Determine the (X, Y) coordinate at the center of the cell enclosing the given text.  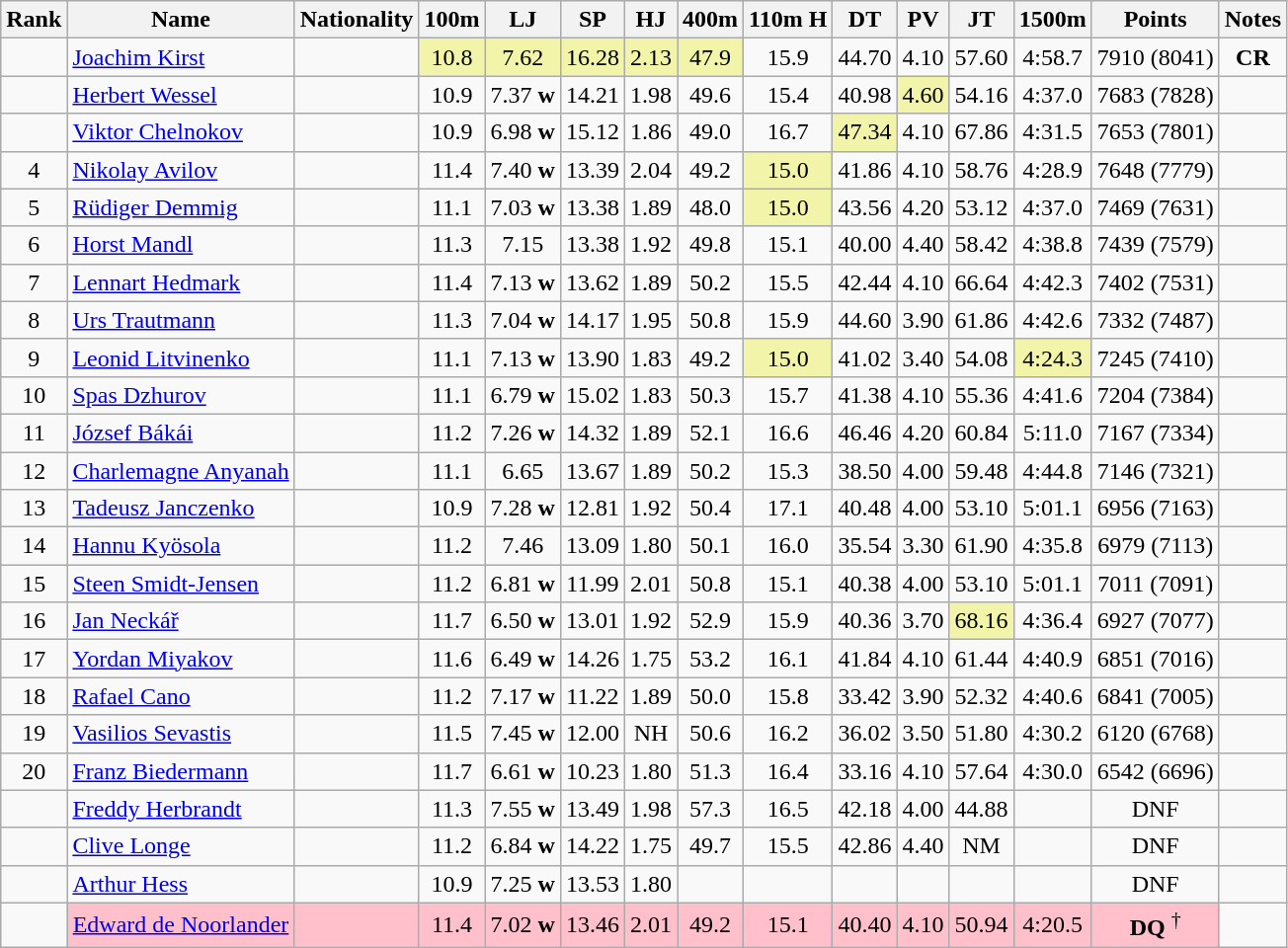
59.48 (982, 471)
4:40.9 (1053, 659)
38.50 (865, 471)
Clive Longe (181, 846)
15.02 (593, 395)
13.09 (593, 546)
PV (923, 20)
7683 (7828) (1156, 95)
68.16 (982, 621)
Nikolay Avilov (181, 170)
7.55 w (523, 809)
16.2 (788, 734)
6.81 w (523, 584)
67.86 (982, 132)
6 (34, 245)
4.60 (923, 95)
41.02 (865, 357)
13.39 (593, 170)
50.1 (711, 546)
DT (865, 20)
15 (34, 584)
Name (181, 20)
8 (34, 320)
7.02 w (523, 924)
6120 (6768) (1156, 734)
Tadeusz Janczenko (181, 509)
6.50 w (523, 621)
6542 (6696) (1156, 771)
Horst Mandl (181, 245)
7439 (7579) (1156, 245)
15.3 (788, 471)
51.3 (711, 771)
Rüdiger Demmig (181, 207)
20 (34, 771)
Franz Biedermann (181, 771)
7648 (7779) (1156, 170)
3.50 (923, 734)
15.8 (788, 696)
13 (34, 509)
55.36 (982, 395)
7167 (7334) (1156, 433)
40.40 (865, 924)
13.01 (593, 621)
Steen Smidt-Jensen (181, 584)
7146 (7321) (1156, 471)
7.03 w (523, 207)
Edward de Noorlander (181, 924)
7.62 (523, 57)
4:24.3 (1053, 357)
4:36.4 (1053, 621)
50.3 (711, 395)
50.0 (711, 696)
16.0 (788, 546)
Notes (1252, 20)
49.6 (711, 95)
40.98 (865, 95)
7469 (7631) (1156, 207)
6.79 w (523, 395)
7.37 w (523, 95)
52.1 (711, 433)
7.25 w (523, 884)
16.5 (788, 809)
7653 (7801) (1156, 132)
42.86 (865, 846)
51.80 (982, 734)
7.46 (523, 546)
Freddy Herbrandt (181, 809)
40.48 (865, 509)
7.26 w (523, 433)
11.6 (452, 659)
1.86 (650, 132)
4:31.5 (1053, 132)
NH (650, 734)
5:11.0 (1053, 433)
4:44.8 (1053, 471)
14.26 (593, 659)
7011 (7091) (1156, 584)
66.64 (982, 282)
6.98 w (523, 132)
58.42 (982, 245)
16.28 (593, 57)
48.0 (711, 207)
60.84 (982, 433)
Urs Trautmann (181, 320)
110m H (788, 20)
19 (34, 734)
42.44 (865, 282)
SP (593, 20)
7.40 w (523, 170)
58.76 (982, 170)
61.44 (982, 659)
4:30.2 (1053, 734)
35.54 (865, 546)
Rank (34, 20)
47.9 (711, 57)
50.6 (711, 734)
49.8 (711, 245)
Joachim Kirst (181, 57)
44.88 (982, 809)
5 (34, 207)
Spas Dzhurov (181, 395)
13.67 (593, 471)
7402 (7531) (1156, 282)
57.64 (982, 771)
400m (711, 20)
7332 (7487) (1156, 320)
13.46 (593, 924)
57.60 (982, 57)
4 (34, 170)
50.4 (711, 509)
13.49 (593, 809)
17.1 (788, 509)
13.53 (593, 884)
3.30 (923, 546)
4:42.6 (1053, 320)
14.32 (593, 433)
4:42.3 (1053, 282)
46.46 (865, 433)
14.21 (593, 95)
40.00 (865, 245)
18 (34, 696)
49.0 (711, 132)
10.8 (452, 57)
52.9 (711, 621)
61.86 (982, 320)
6.84 w (523, 846)
2.04 (650, 170)
7910 (8041) (1156, 57)
6851 (7016) (1156, 659)
Leonid Litvinenko (181, 357)
7 (34, 282)
DQ † (1156, 924)
7245 (7410) (1156, 357)
54.16 (982, 95)
13.90 (593, 357)
6.61 w (523, 771)
Arthur Hess (181, 884)
100m (452, 20)
17 (34, 659)
11.99 (593, 584)
LJ (523, 20)
7.28 w (523, 509)
57.3 (711, 809)
Vasilios Sevastis (181, 734)
JT (982, 20)
49.7 (711, 846)
6979 (7113) (1156, 546)
11.5 (452, 734)
2.13 (650, 57)
12.81 (593, 509)
Lennart Hedmark (181, 282)
Herbert Wessel (181, 95)
4:38.8 (1053, 245)
16.4 (788, 771)
NM (982, 846)
15.4 (788, 95)
47.34 (865, 132)
61.90 (982, 546)
41.84 (865, 659)
9 (34, 357)
Yordan Miyakov (181, 659)
16 (34, 621)
Rafael Cano (181, 696)
6956 (7163) (1156, 509)
7.17 w (523, 696)
4:30.0 (1053, 771)
Charlemagne Anyanah (181, 471)
13.62 (593, 282)
41.86 (865, 170)
33.16 (865, 771)
15.7 (788, 395)
44.70 (865, 57)
Points (1156, 20)
12 (34, 471)
1500m (1053, 20)
14.17 (593, 320)
6927 (7077) (1156, 621)
33.42 (865, 696)
42.18 (865, 809)
6841 (7005) (1156, 696)
1.95 (650, 320)
52.32 (982, 696)
50.94 (982, 924)
4:58.7 (1053, 57)
54.08 (982, 357)
10.23 (593, 771)
4:40.6 (1053, 696)
10 (34, 395)
11 (34, 433)
6.65 (523, 471)
12.00 (593, 734)
3.40 (923, 357)
16.6 (788, 433)
Viktor Chelnokov (181, 132)
53.2 (711, 659)
Jan Neckář (181, 621)
14.22 (593, 846)
15.12 (593, 132)
7.04 w (523, 320)
Hannu Kyösola (181, 546)
11.22 (593, 696)
40.38 (865, 584)
Nationality (357, 20)
36.02 (865, 734)
József Bákái (181, 433)
16.1 (788, 659)
CR (1252, 57)
53.12 (982, 207)
16.7 (788, 132)
41.38 (865, 395)
3.70 (923, 621)
HJ (650, 20)
4:35.8 (1053, 546)
7.45 w (523, 734)
7.15 (523, 245)
44.60 (865, 320)
4:20.5 (1053, 924)
4:28.9 (1053, 170)
7204 (7384) (1156, 395)
4:41.6 (1053, 395)
14 (34, 546)
6.49 w (523, 659)
40.36 (865, 621)
43.56 (865, 207)
